For the text-containing cell, return its midpoint in (X, Y) coordinate format. 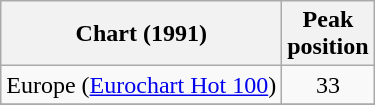
33 (328, 85)
Chart (1991) (142, 34)
Peakposition (328, 34)
Europe (Eurochart Hot 100) (142, 85)
